Determine the (X, Y) coordinate at the center of the cell enclosing the given text.  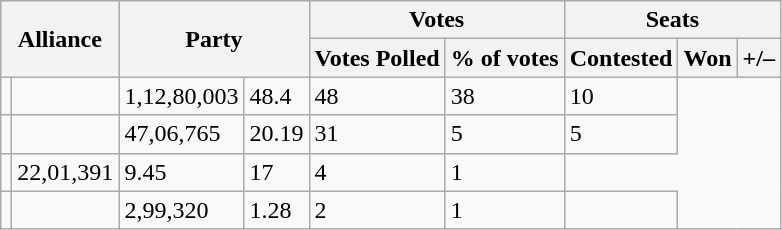
% of votes (504, 58)
Contested (621, 58)
1,12,80,003 (182, 96)
2 (377, 210)
Votes Polled (377, 58)
4 (377, 172)
2,99,320 (182, 210)
Votes (436, 20)
Won (708, 58)
22,01,391 (66, 172)
20.19 (276, 134)
48 (377, 96)
38 (504, 96)
Party (214, 39)
+/– (758, 58)
Seats (672, 20)
47,06,765 (182, 134)
17 (276, 172)
9.45 (182, 172)
10 (621, 96)
1.28 (276, 210)
Alliance (60, 39)
31 (377, 134)
48.4 (276, 96)
